Return the [X, Y] coordinate for the center point of the cell that contains the specified text.  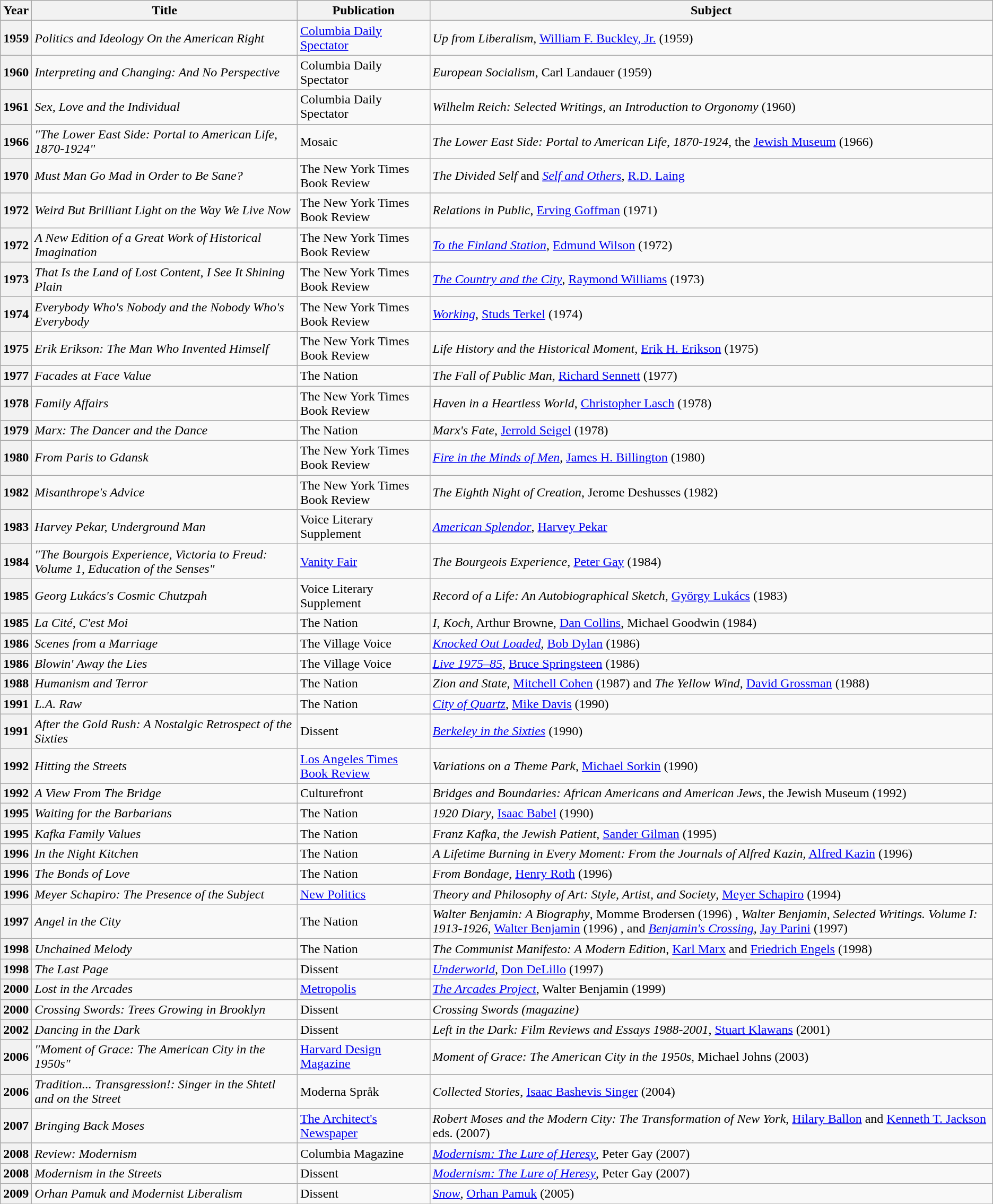
Misanthrope's Advice [164, 492]
1980 [16, 458]
1979 [16, 431]
Left in the Dark: Film Reviews and Essays 1988-2001, Stuart Klawans (2001) [711, 1029]
The Country and the City, Raymond Williams (1973) [711, 279]
Georg Lukács's Cosmic Chutzpah [164, 596]
Los Angeles Times Book Review [363, 766]
Hitting the Streets [164, 766]
Berkeley in the Sixties (1990) [711, 731]
Review: Modernism [164, 1153]
1920 Diary, Isaac Babel (1990) [711, 813]
Lost in the Arcades [164, 989]
Haven in a Heartless World, Christopher Lasch (1978) [711, 403]
1960 [16, 72]
That Is the Land of Lost Content, I See It Shining Plain [164, 279]
Variations on a Theme Park, Michael Sorkin (1990) [711, 766]
The Architect's Newspaper [363, 1126]
1984 [16, 561]
"The Lower East Side: Portal to American Life, 1870-1924" [164, 141]
Kafka Family Values [164, 833]
Modernism in the Streets [164, 1173]
1997 [16, 922]
New Politics [363, 894]
Angel in the City [164, 922]
1961 [16, 107]
Scenes from a Marriage [164, 643]
1959 [16, 38]
1970 [16, 176]
Marx: The Dancer and the Dance [164, 431]
Moment of Grace: The American City in the 1950s, Michael Johns (2003) [711, 1057]
European Socialism, Carl Landauer (1959) [711, 72]
Politics and Ideology On the American Right [164, 38]
Underworld, Don DeLillo (1997) [711, 969]
Crossing Swords (magazine) [711, 1009]
Fire in the Minds of Men, James H. Billington (1980) [711, 458]
Interpreting and Changing: And No Perspective [164, 72]
Theory and Philosophy of Art: Style, Artist, and Society, Meyer Schapiro (1994) [711, 894]
The Lower East Side: Portal to American Life, 1870-1924, the Jewish Museum (1966) [711, 141]
Robert Moses and the Modern City: The Transformation of New York, Hilary Ballon and Kenneth T. Jackson eds. (2007) [711, 1126]
1978 [16, 403]
From Bondage, Henry Roth (1996) [711, 874]
Everybody Who's Nobody and the Nobody Who's Everybody [164, 314]
Publication [363, 11]
Mosaic [363, 141]
Waiting for the Barbarians [164, 813]
From Paris to Gdansk [164, 458]
The Bonds of Love [164, 874]
1983 [16, 527]
Bringing Back Moses [164, 1126]
Subject [711, 11]
Metropolis [363, 989]
The Divided Self and Self and Others, R.D. Laing [711, 176]
1977 [16, 376]
In the Night Kitchen [164, 854]
Facades at Face Value [164, 376]
2007 [16, 1126]
Culturefront [363, 793]
After the Gold Rush: A Nostalgic Retrospect of the Sixties [164, 731]
To the Finland Station, Edmund Wilson (1972) [711, 245]
Record of a Life: An Autobiographical Sketch, György Lukács (1983) [711, 596]
Zion and State, Mitchell Cohen (1987) and The Yellow Wind, David Grossman (1988) [711, 684]
Bridges and Boundaries: African Americans and American Jews, the Jewish Museum (1992) [711, 793]
1988 [16, 684]
Columbia Magazine [363, 1153]
2009 [16, 1193]
Up from Liberalism, William F. Buckley, Jr. (1959) [711, 38]
Blowin' Away the Lies [164, 664]
A Lifetime Burning in Every Moment: From the Journals of Alfred Kazin, Alfred Kazin (1996) [711, 854]
The Arcades Project, Walter Benjamin (1999) [711, 989]
The Last Page [164, 969]
Orhan Pamuk and Modernist Liberalism [164, 1193]
Title [164, 11]
Crossing Swords: Trees Growing in Brooklyn [164, 1009]
Erik Erikson: The Man Who Invented Himself [164, 348]
Harvard Design Magazine [363, 1057]
Meyer Schapiro: The Presence of the Subject [164, 894]
Marx's Fate, Jerrold Seigel (1978) [711, 431]
City of Quartz, Mike Davis (1990) [711, 704]
Snow, Orhan Pamuk (2005) [711, 1193]
"Moment of Grace: The American City in the 1950s" [164, 1057]
The Eighth Night of Creation, Jerome Deshusses (1982) [711, 492]
Family Affairs [164, 403]
I, Koch, Arthur Browne, Dan Collins, Michael Goodwin (1984) [711, 623]
The Communist Manifesto: A Modern Edition, Karl Marx and Friedrich Engels (1998) [711, 949]
1974 [16, 314]
American Splendor, Harvey Pekar [711, 527]
Relations in Public, Erving Goffman (1971) [711, 210]
A View From The Bridge [164, 793]
Working, Studs Terkel (1974) [711, 314]
Moderna Språk [363, 1092]
The Fall of Public Man, Richard Sennett (1977) [711, 376]
1975 [16, 348]
Wilhelm Reich: Selected Writings, an Introduction to Orgonomy (1960) [711, 107]
La Cité, C'est Moi [164, 623]
Knocked Out Loaded, Bob Dylan (1986) [711, 643]
1966 [16, 141]
L.A. Raw [164, 704]
Life History and the Historical Moment, Erik H. Erikson (1975) [711, 348]
Humanism and Terror [164, 684]
Live 1975–85, Bruce Springsteen (1986) [711, 664]
Franz Kafka, the Jewish Patient, Sander Gilman (1995) [711, 833]
Harvey Pekar, Underground Man [164, 527]
Vanity Fair [363, 561]
"The Bourgois Experience, Victoria to Freud: Volume 1, Education of the Senses" [164, 561]
Tradition... Transgression!: Singer in the Shtetl and on the Street [164, 1092]
Dancing in the Dark [164, 1029]
Year [16, 11]
A New Edition of a Great Work of Historical Imagination [164, 245]
The Bourgeois Experience, Peter Gay (1984) [711, 561]
Collected Stories, Isaac Bashevis Singer (2004) [711, 1092]
2002 [16, 1029]
1973 [16, 279]
Sex, Love and the Individual [164, 107]
Must Man Go Mad in Order to Be Sane? [164, 176]
1982 [16, 492]
Weird But Brilliant Light on the Way We Live Now [164, 210]
Unchained Melody [164, 949]
